For the text-containing cell, return its midpoint in (X, Y) coordinate format. 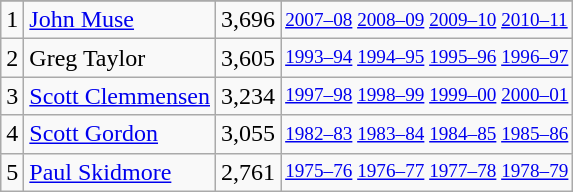
2,761 (248, 172)
5 (12, 172)
1997–98 1998–99 1999–00 2000–01 (427, 96)
Paul Skidmore (120, 172)
Scott Gordon (120, 134)
1 (12, 20)
2007–08 2008–09 2009–10 2010–11 (427, 20)
Scott Clemmensen (120, 96)
3 (12, 96)
3,605 (248, 58)
1993–94 1994–95 1995–96 1996–97 (427, 58)
John Muse (120, 20)
4 (12, 134)
3,234 (248, 96)
3,055 (248, 134)
Greg Taylor (120, 58)
1982–83 1983–84 1984–85 1985–86 (427, 134)
3,696 (248, 20)
1975–76 1976–77 1977–78 1978–79 (427, 172)
2 (12, 58)
